Detect which cell encompasses the target text, then output its [X, Y] center coordinate. 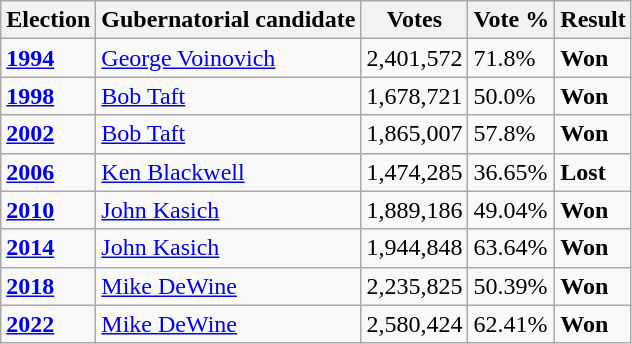
Votes [414, 20]
Gubernatorial candidate [228, 20]
1,678,721 [414, 96]
2018 [48, 286]
George Voinovich [228, 58]
36.65% [512, 172]
Election [48, 20]
62.41% [512, 324]
71.8% [512, 58]
2,580,424 [414, 324]
50.39% [512, 286]
63.64% [512, 248]
1,944,848 [414, 248]
2014 [48, 248]
1,889,186 [414, 210]
2006 [48, 172]
Lost [593, 172]
57.8% [512, 134]
49.04% [512, 210]
1,474,285 [414, 172]
2002 [48, 134]
1994 [48, 58]
Vote % [512, 20]
Result [593, 20]
Ken Blackwell [228, 172]
50.0% [512, 96]
2022 [48, 324]
2010 [48, 210]
2,401,572 [414, 58]
2,235,825 [414, 286]
1998 [48, 96]
1,865,007 [414, 134]
